Provide the [X, Y] coordinate of the cell's center where the given text is located.  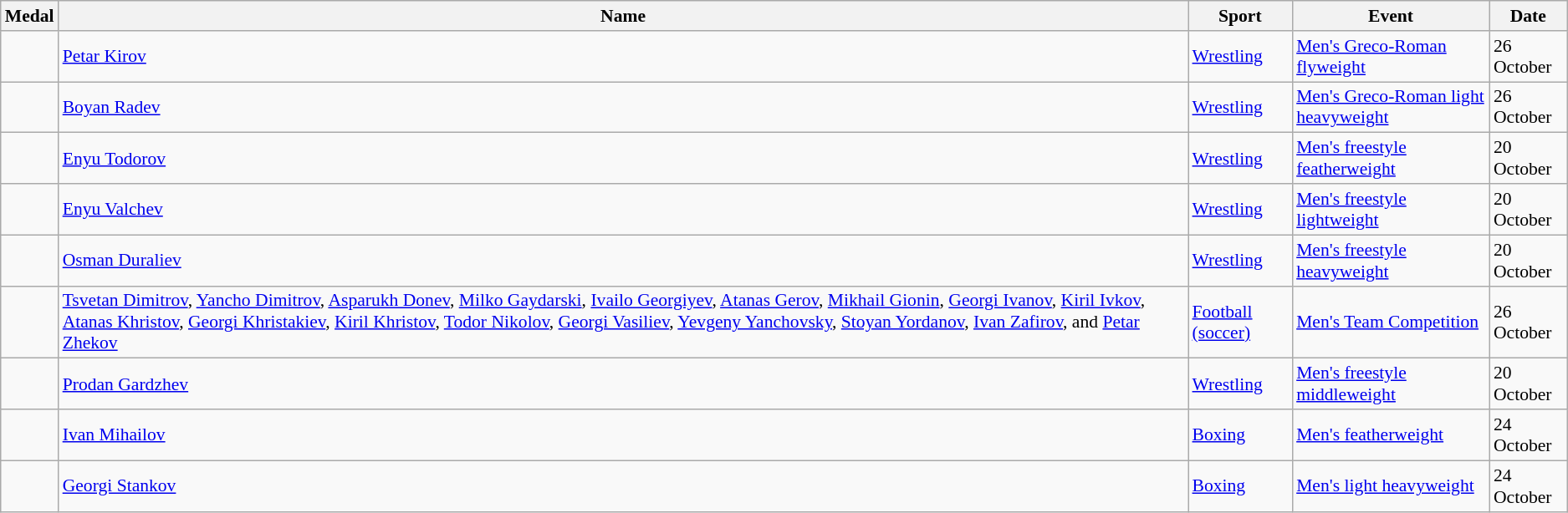
Sport [1239, 16]
Georgi Stankov [624, 486]
Men's Team Competition [1391, 323]
Men's Greco-Roman light heavyweight [1391, 107]
Men's Greco-Roman flyweight [1391, 57]
Medal [30, 16]
Men's freestyle heavyweight [1391, 261]
Osman Duraliev [624, 261]
Men's featherweight [1391, 434]
Name [624, 16]
Boyan Radev [624, 107]
Petar Kirov [624, 57]
Event [1391, 16]
Ivan Mihailov [624, 434]
Men's freestyle lightweight [1391, 209]
Date [1529, 16]
Prodan Gardzhev [624, 384]
Men's freestyle middleweight [1391, 384]
Men's light heavyweight [1391, 486]
Enyu Todorov [624, 159]
Men's freestyle featherweight [1391, 159]
Enyu Valchev [624, 209]
Football (soccer) [1239, 323]
